Find where the given text appears and provide that cell's center as [x, y] coordinate. 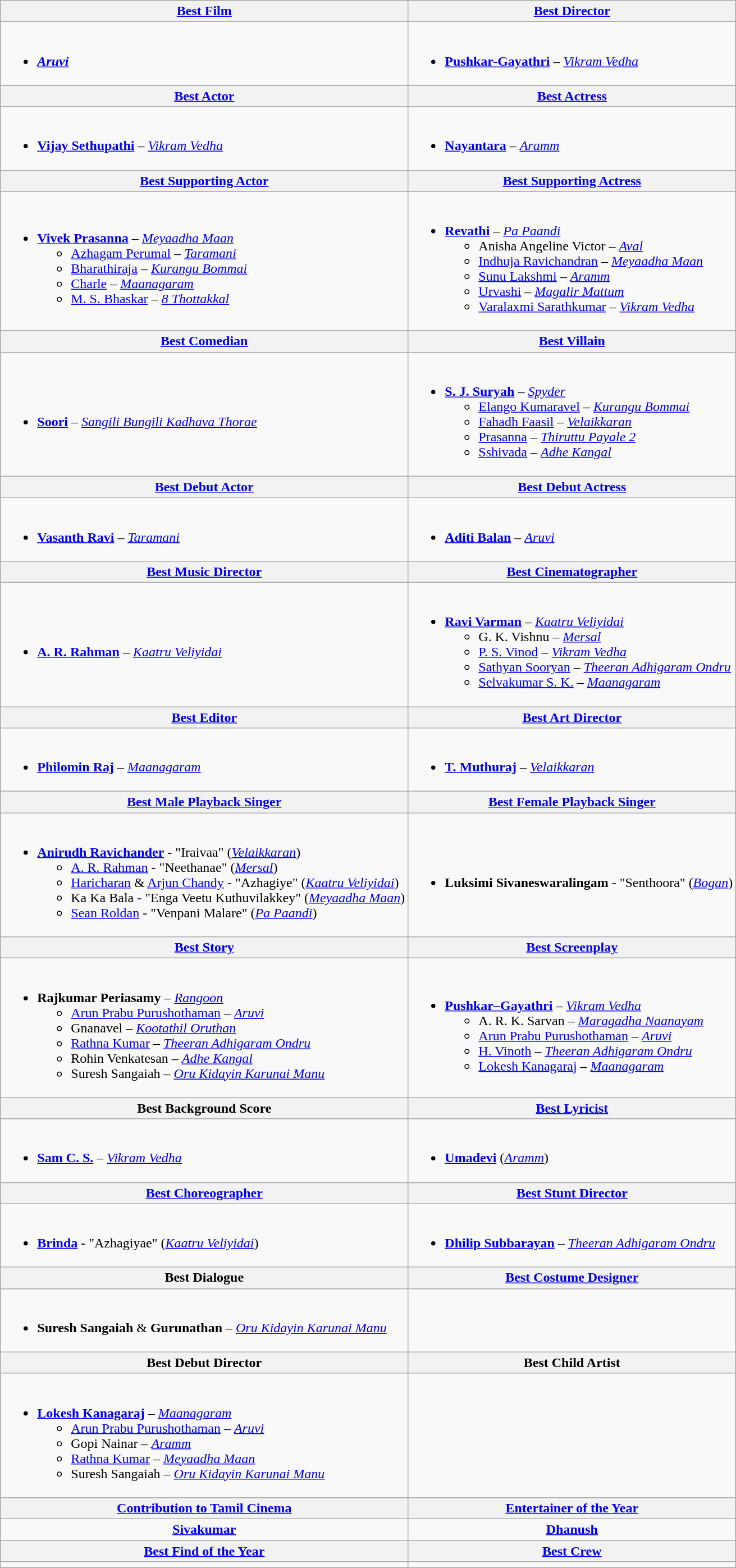
Nayantara – Aramm [572, 138]
Aruvi [204, 54]
Best Male Playback Singer [204, 802]
Best Debut Actress [572, 487]
Best Actress [572, 96]
Umadevi (Aramm) [572, 1151]
Best Child Artist [572, 1363]
Best Background Score [204, 1108]
Brinda - "Azhagiyae" (Kaatru Veliyidai) [204, 1235]
Dhilip Subbarayan – Theeran Adhigaram Ondru [572, 1235]
Best Debut Actor [204, 487]
A. R. Rahman – Kaatru Veliyidai [204, 644]
Entertainer of the Year [572, 1508]
Aditi Balan – Aruvi [572, 529]
T. Muthuraj – Velaikkaran [572, 760]
Best Cinematographer [572, 572]
Best Choreographer [204, 1193]
Best Story [204, 948]
Luksimi Sivaneswaralingam - "Senthoora" (Bogan) [572, 875]
Suresh Sangaiah & Gurunathan – Oru Kidayin Karunai Manu [204, 1320]
Contribution to Tamil Cinema [204, 1508]
Vasanth Ravi – Taramani [204, 529]
Philomin Raj – Maanagaram [204, 760]
Best Director [572, 11]
Best Find of the Year [204, 1551]
Best Supporting Actress [572, 181]
Sivakumar [204, 1529]
Best Actor [204, 96]
Pushkar-Gayathri – Vikram Vedha [572, 54]
Vijay Sethupathi – Vikram Vedha [204, 138]
Best Lyricist [572, 1108]
Best Art Director [572, 717]
Best Crew [572, 1551]
Best Film [204, 11]
Best Screenplay [572, 948]
Best Dialogue [204, 1278]
Best Music Director [204, 572]
Ravi Varman – Kaatru VeliyidaiG. K. Vishnu – MersalP. S. Vinod – Vikram VedhaSathyan Sooryan – Theeran Adhigaram OndruSelvakumar S. K. – Maanagaram [572, 644]
S. J. Suryah – SpyderElango Kumaravel – Kurangu BommaiFahadh Faasil – VelaikkaranPrasanna – Thiruttu Payale 2Sshivada – Adhe Kangal [572, 414]
Best Villain [572, 341]
Sam C. S. – Vikram Vedha [204, 1151]
Vivek Prasanna – Meyaadha MaanAzhagam Perumal – TaramaniBharathiraja – Kurangu BommaiCharle – MaanagaramM. S. Bhaskar – 8 Thottakkal [204, 261]
Dhanush [572, 1529]
Best Costume Designer [572, 1278]
Best Stunt Director [572, 1193]
Best Female Playback Singer [572, 802]
Soori – Sangili Bungili Kadhava Thorae [204, 414]
Best Supporting Actor [204, 181]
Best Debut Director [204, 1363]
Best Editor [204, 717]
Best Comedian [204, 341]
